Pinpoint the cell where the given text exists, returning its (X, Y) midpoint coordinate. 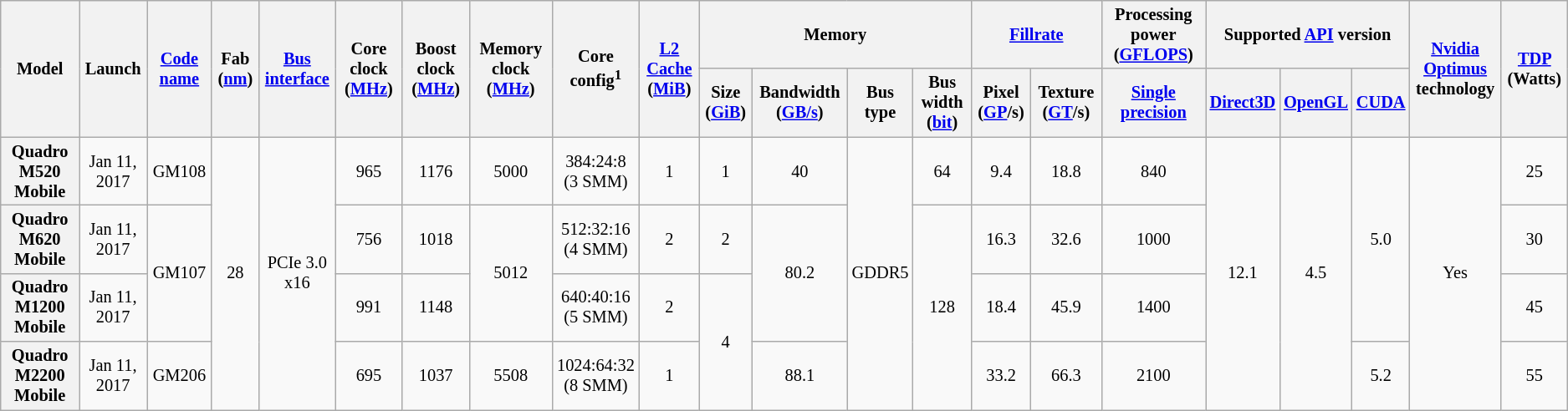
Pixel (GP/s) (1000, 103)
12.1 (1243, 274)
840 (1154, 171)
CUDA (1382, 103)
128 (942, 307)
GM108 (179, 171)
9.4 (1000, 171)
Core config1 (595, 68)
Model (40, 68)
1400 (1154, 307)
30 (1535, 239)
16.3 (1000, 239)
GM107 (179, 272)
Core clock (MHz) (369, 68)
Bus width (bit) (942, 103)
Size (GiB) (726, 103)
64 (942, 171)
1148 (437, 307)
1018 (437, 239)
965 (369, 171)
Quadro M520 Mobile (40, 171)
Single precision (1154, 103)
OpenGL (1316, 103)
Quadro M2200 Mobile (40, 376)
384:24:8(3 SMM) (595, 171)
Processing power (GFLOPS) (1154, 34)
1176 (437, 171)
Texture (GT/s) (1066, 103)
1037 (437, 376)
Supported API version (1308, 34)
Quadro M620 Mobile (40, 239)
Boost clock (MHz) (437, 68)
Yes (1455, 274)
88.1 (799, 376)
L2Cache (MiB) (669, 68)
Fillrate (1036, 34)
5000 (510, 171)
GDDR5 (880, 274)
18.4 (1000, 307)
Quadro M1200 Mobile (40, 307)
Memory (835, 34)
512:32:16(4 SMM) (595, 239)
Bus interface (298, 68)
640:40:16(5 SMM) (595, 307)
18.8 (1066, 171)
2100 (1154, 376)
4.5 (1316, 274)
40 (799, 171)
5.0 (1382, 239)
25 (1535, 171)
GM206 (179, 376)
32.6 (1066, 239)
Bus type (880, 103)
TDP (Watts) (1535, 68)
Fab (nm) (236, 68)
45.9 (1066, 307)
PCIe 3.0 x16 (298, 274)
756 (369, 239)
Nvidia Optimustechnology (1455, 68)
Bandwidth (GB/s) (799, 103)
5012 (510, 272)
991 (369, 307)
33.2 (1000, 376)
4 (726, 341)
66.3 (1066, 376)
1000 (1154, 239)
80.2 (799, 272)
Direct3D (1243, 103)
Code name (179, 68)
45 (1535, 307)
Memory clock (MHz) (510, 68)
Launch (114, 68)
28 (236, 274)
5508 (510, 376)
695 (369, 376)
5.2 (1382, 376)
55 (1535, 376)
1024:64:32(8 SMM) (595, 376)
